Scan for the cell matching the given text and deliver its [x, y] coordinate at center. 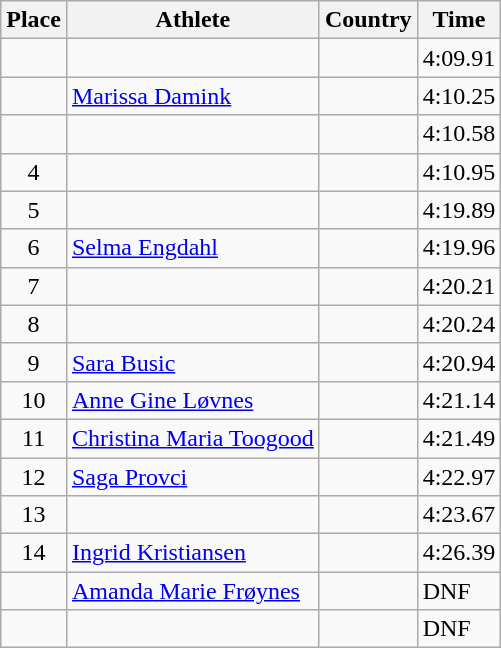
4:22.97 [459, 477]
14 [34, 553]
4:10.25 [459, 96]
4:20.21 [459, 286]
11 [34, 438]
Anne Gine Løvnes [192, 400]
12 [34, 477]
7 [34, 286]
4:23.67 [459, 515]
4:19.96 [459, 248]
6 [34, 248]
Country [368, 20]
Place [34, 20]
Time [459, 20]
Christina Maria Toogood [192, 438]
Athlete [192, 20]
13 [34, 515]
5 [34, 210]
4:21.14 [459, 400]
4:21.49 [459, 438]
Selma Engdahl [192, 248]
Ingrid Kristiansen [192, 553]
Marissa Damink [192, 96]
4:19.89 [459, 210]
9 [34, 362]
4:09.91 [459, 58]
8 [34, 324]
Amanda Marie Frøynes [192, 591]
4:20.24 [459, 324]
4:10.58 [459, 134]
4:10.95 [459, 172]
4:20.94 [459, 362]
4:26.39 [459, 553]
Saga Provci [192, 477]
4 [34, 172]
Sara Busic [192, 362]
10 [34, 400]
